Locate the cell with the specified text and output its (x, y) center coordinate. 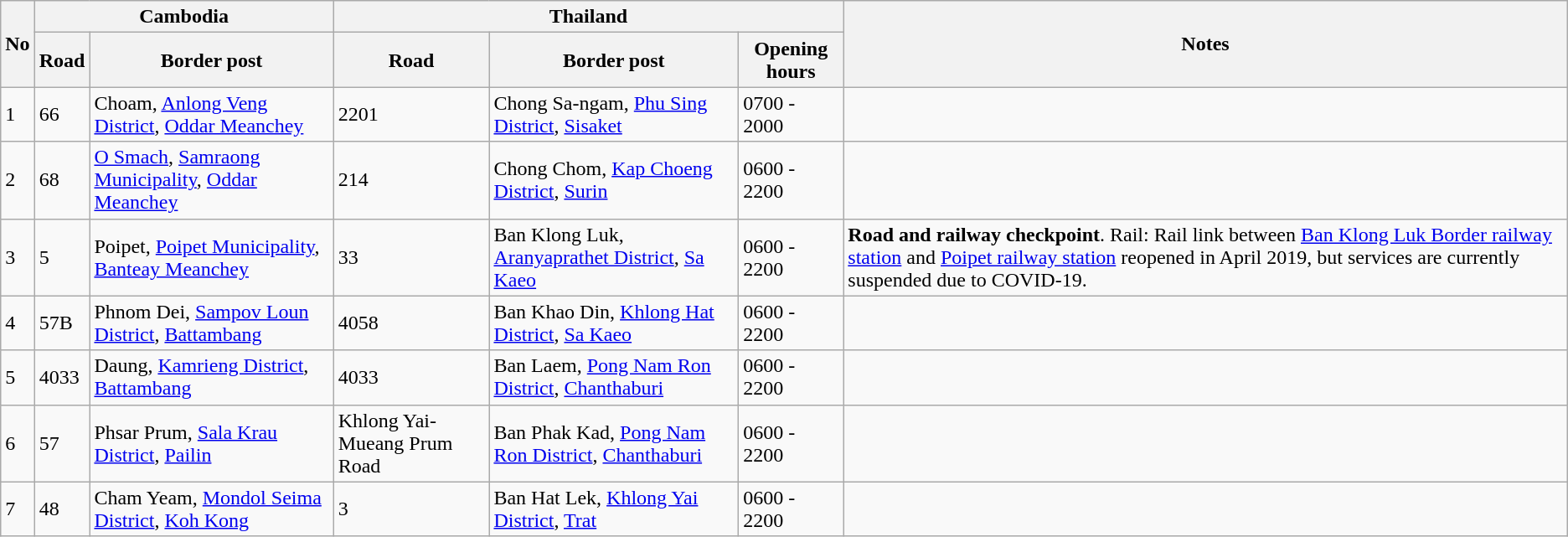
Chong Chom, Kap Choeng District, Surin (614, 180)
1 (18, 114)
Cambodia (184, 17)
6 (18, 443)
33 (411, 257)
Notes (1205, 44)
O Smach, Samraong Municipality, Oddar Meanchey (211, 180)
2 (18, 180)
0700 - 2000 (791, 114)
Ban Khao Din, Khlong Hat District, Sa Kaeo (614, 323)
Opening hours (791, 60)
Choam, Anlong Veng District, Oddar Meanchey (211, 114)
4058 (411, 323)
68 (62, 180)
Poipet, Poipet Municipality, Banteay Meanchey (211, 257)
No (18, 44)
214 (411, 180)
Ban Laem, Pong Nam Ron District, Chanthaburi (614, 377)
Chong Sa-ngam, Phu Sing District, Sisaket (614, 114)
Ban Hat Lek, Khlong Yai District, Trat (614, 509)
57 (62, 443)
Ban Phak Kad, Pong Nam Ron District, Chanthaburi (614, 443)
Cham Yeam, Mondol Seima District, Koh Kong (211, 509)
Ban Klong Luk, Aranyaprathet District, Sa Kaeo (614, 257)
57B (62, 323)
Khlong Yai- Mueang Prum Road (411, 443)
48 (62, 509)
Phnom Dei, Sampov Loun District, Battambang (211, 323)
2201 (411, 114)
7 (18, 509)
Daung, Kamrieng District, Battambang (211, 377)
Phsar Prum, Sala Krau District, Pailin (211, 443)
Thailand (588, 17)
66 (62, 114)
4 (18, 323)
